Provide the [X, Y] coordinate of the cell's center where the given text is located.  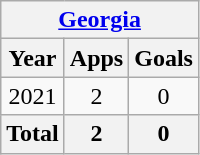
2021 [33, 96]
Goals [164, 58]
Total [33, 134]
Georgia [100, 20]
Apps [96, 58]
Year [33, 58]
